Capture the cell that displays the provided text and extract its [x, y] central coordinate. 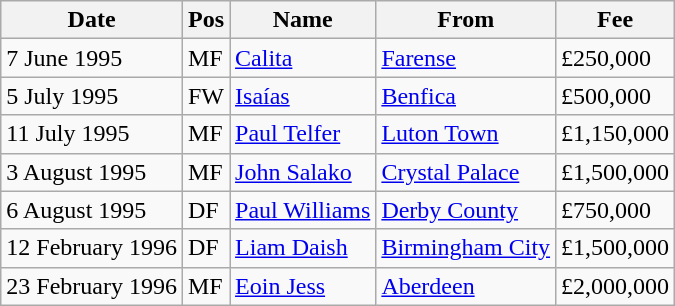
Date [92, 20]
5 July 1995 [92, 96]
Derby County [466, 210]
£1,150,000 [616, 134]
Birmingham City [466, 248]
Paul Williams [303, 210]
Farense [466, 58]
£2,000,000 [616, 286]
Aberdeen [466, 286]
£500,000 [616, 96]
Pos [206, 20]
FW [206, 96]
From [466, 20]
3 August 1995 [92, 172]
7 June 1995 [92, 58]
23 February 1996 [92, 286]
11 July 1995 [92, 134]
Calita [303, 58]
John Salako [303, 172]
Liam Daish [303, 248]
12 February 1996 [92, 248]
Luton Town [466, 134]
Name [303, 20]
Paul Telfer [303, 134]
6 August 1995 [92, 210]
Isaías [303, 96]
Fee [616, 20]
Eoin Jess [303, 286]
Crystal Palace [466, 172]
Benfica [466, 96]
£250,000 [616, 58]
£750,000 [616, 210]
